Detect which cell encompasses the target text, then output its [x, y] center coordinate. 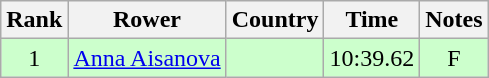
Anna Aisanova [147, 58]
10:39.62 [372, 58]
Rower [147, 20]
F [454, 58]
Notes [454, 20]
Country [275, 20]
1 [34, 58]
Rank [34, 20]
Time [372, 20]
